Find where the given text appears and provide that cell's center as [X, Y] coordinate. 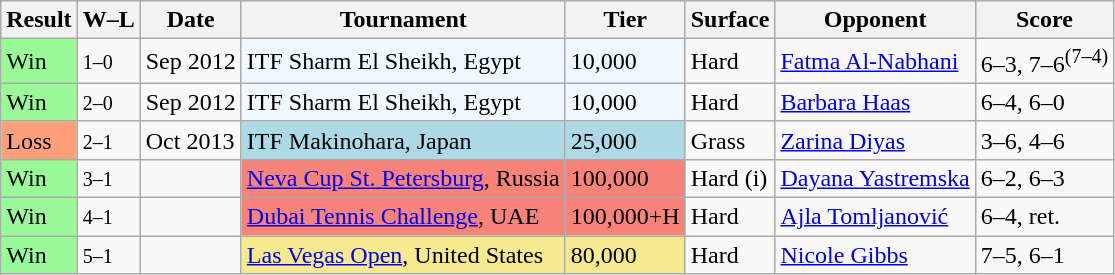
1–0 [108, 62]
Surface [730, 20]
2–0 [108, 102]
3–1 [108, 178]
Dubai Tennis Challenge, UAE [403, 217]
80,000 [625, 255]
Hard (i) [730, 178]
W–L [108, 20]
100,000 [625, 178]
7–5, 6–1 [1044, 255]
Nicole Gibbs [875, 255]
Ajla Tomljanović [875, 217]
Las Vegas Open, United States [403, 255]
25,000 [625, 140]
Loss [39, 140]
Score [1044, 20]
Oct 2013 [190, 140]
Grass [730, 140]
Neva Cup St. Petersburg, Russia [403, 178]
Date [190, 20]
Dayana Yastremska [875, 178]
6–3, 7–6(7–4) [1044, 62]
4–1 [108, 217]
100,000+H [625, 217]
Tier [625, 20]
Zarina Diyas [875, 140]
2–1 [108, 140]
Barbara Haas [875, 102]
ITF Makinohara, Japan [403, 140]
Tournament [403, 20]
Result [39, 20]
Fatma Al-Nabhani [875, 62]
6–2, 6–3 [1044, 178]
Opponent [875, 20]
3–6, 4–6 [1044, 140]
6–4, 6–0 [1044, 102]
6–4, ret. [1044, 217]
5–1 [108, 255]
